Determine the (X, Y) coordinate at the center of the cell enclosing the given text.  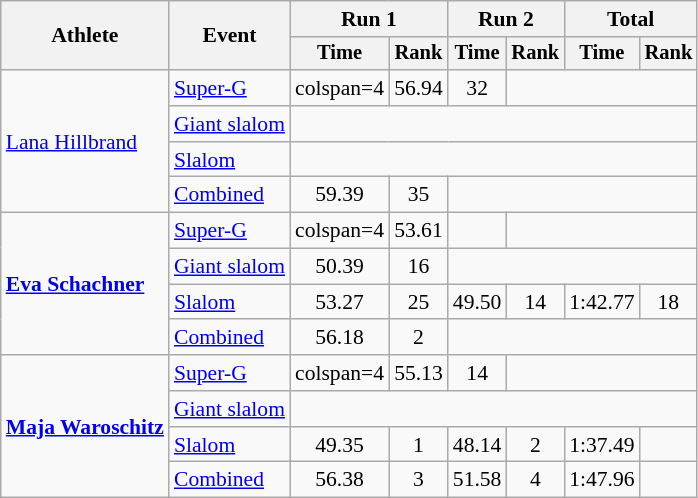
16 (418, 267)
1:47.96 (602, 480)
Lana Hillbrand (85, 141)
Run 2 (506, 19)
25 (418, 302)
Event (230, 36)
51.58 (478, 480)
56.18 (340, 338)
35 (418, 195)
59.39 (340, 195)
18 (669, 302)
49.35 (340, 445)
Eva Schachner (85, 284)
50.39 (340, 267)
56.38 (340, 480)
1:42.77 (602, 302)
Run 1 (369, 19)
Athlete (85, 36)
56.94 (418, 88)
48.14 (478, 445)
32 (478, 88)
4 (535, 480)
1:37.49 (602, 445)
53.27 (340, 302)
49.50 (478, 302)
Total (630, 19)
55.13 (418, 373)
3 (418, 480)
1 (418, 445)
Maja Waroschitz (85, 426)
53.61 (418, 231)
